Return the (x, y) coordinate for the center point of the cell that contains the specified text.  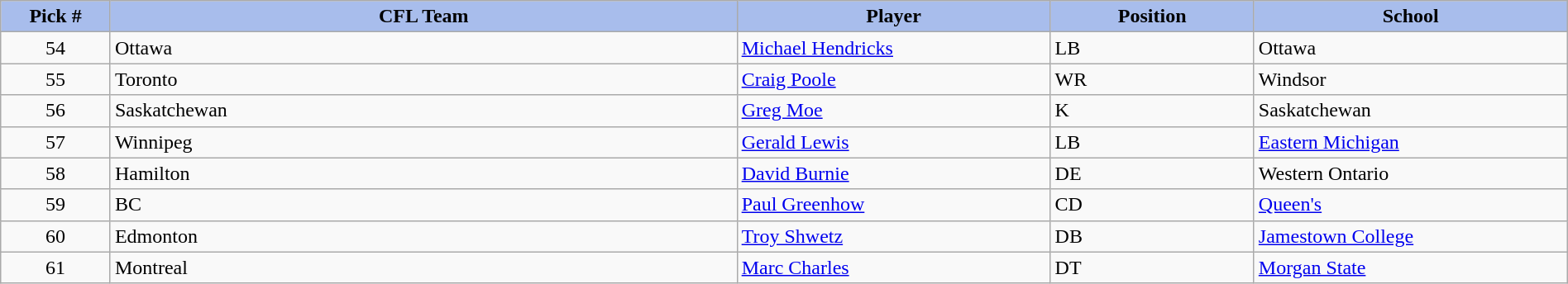
School (1411, 17)
59 (56, 205)
DE (1152, 173)
60 (56, 236)
Paul Greenhow (893, 205)
Pick # (56, 17)
Greg Moe (893, 111)
WR (1152, 79)
61 (56, 267)
Craig Poole (893, 79)
BC (423, 205)
Marc Charles (893, 267)
Jamestown College (1411, 236)
CD (1152, 205)
David Burnie (893, 173)
DT (1152, 267)
Player (893, 17)
Gerald Lewis (893, 142)
Queen's (1411, 205)
Windsor (1411, 79)
DB (1152, 236)
K (1152, 111)
Michael Hendricks (893, 48)
Eastern Michigan (1411, 142)
58 (56, 173)
Western Ontario (1411, 173)
54 (56, 48)
Montreal (423, 267)
Winnipeg (423, 142)
Toronto (423, 79)
55 (56, 79)
CFL Team (423, 17)
Hamilton (423, 173)
Morgan State (1411, 267)
57 (56, 142)
Edmonton (423, 236)
Position (1152, 17)
Troy Shwetz (893, 236)
56 (56, 111)
